Detect which cell encompasses the target text, then output its (x, y) center coordinate. 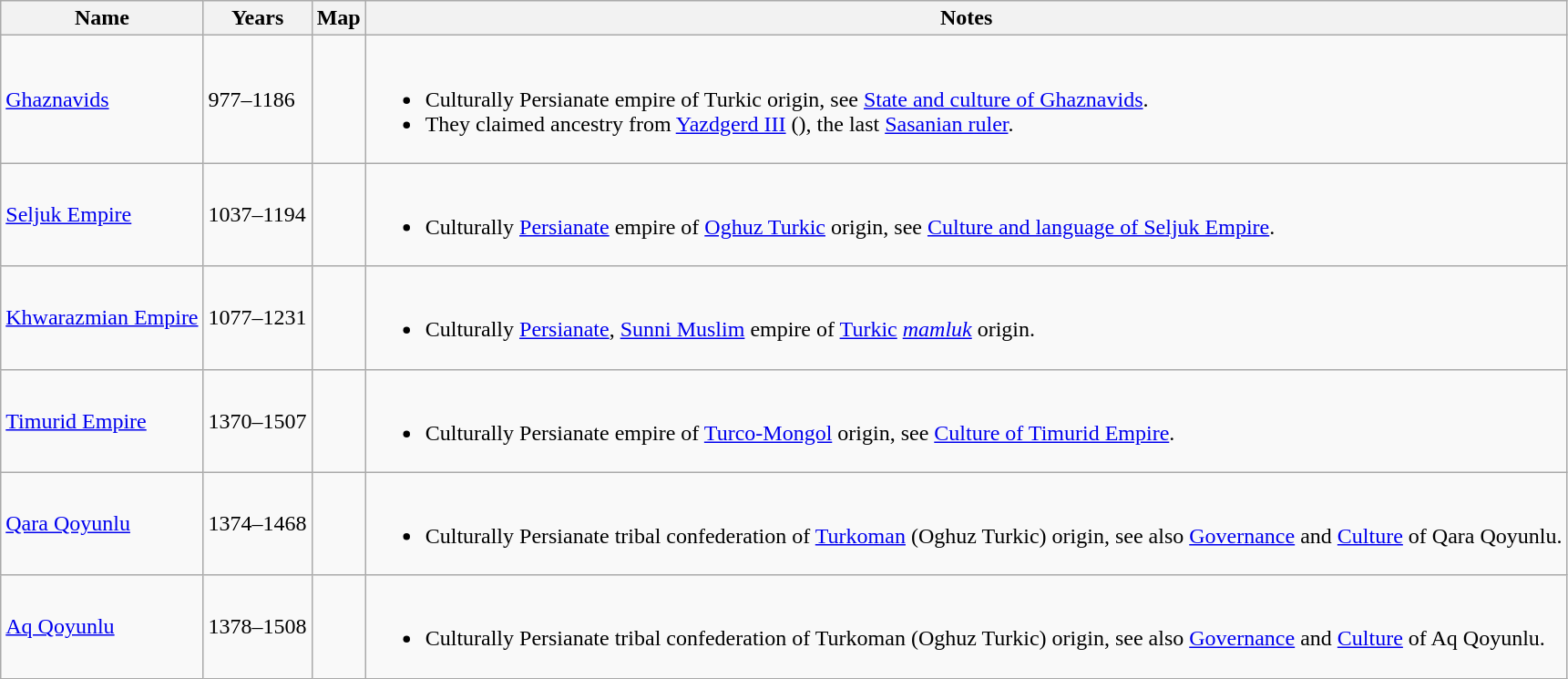
Years (257, 18)
Culturally Persianate tribal confederation of Turkoman (Oghuz Turkic) origin, see also Governance and Culture of Qara Qoyunlu. (966, 523)
Qara Qoyunlu (102, 523)
1374–1468 (257, 523)
Notes (966, 18)
Ghaznavids (102, 99)
Culturally Persianate empire of Oghuz Turkic origin, see Culture and language of Seljuk Empire. (966, 215)
Timurid Empire (102, 421)
Map (339, 18)
Culturally Persianate empire of Turco-Mongol origin, see Culture of Timurid Empire. (966, 421)
1037–1194 (257, 215)
Culturally Persianate, Sunni Muslim empire of Turkic mamluk origin. (966, 317)
Seljuk Empire (102, 215)
Name (102, 18)
Culturally Persianate tribal confederation of Turkoman (Oghuz Turkic) origin, see also Governance and Culture of Aq Qoyunlu. (966, 627)
1077–1231 (257, 317)
1370–1507 (257, 421)
Aq Qoyunlu (102, 627)
977–1186 (257, 99)
Khwarazmian Empire (102, 317)
1378–1508 (257, 627)
